Provide the [X, Y] coordinate of the cell's center where the given text is located.  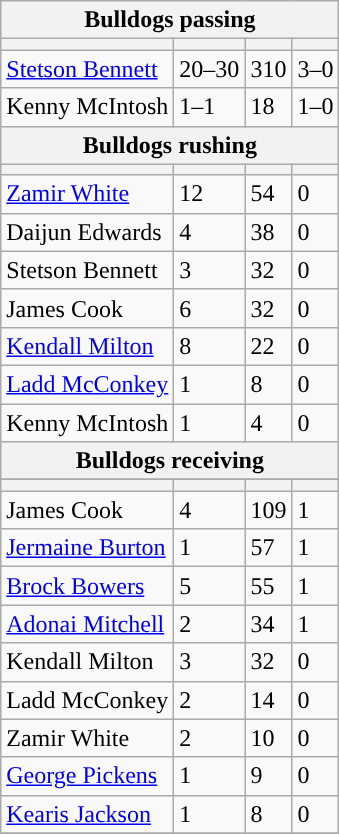
Bulldogs passing [170, 20]
18 [268, 107]
55 [268, 586]
George Pickens [88, 776]
6 [210, 308]
Kearis Jackson [88, 814]
20–30 [210, 69]
Bulldogs receiving [170, 461]
12 [210, 194]
14 [268, 700]
38 [268, 232]
10 [268, 738]
57 [268, 548]
22 [268, 346]
34 [268, 624]
Bulldogs rushing [170, 145]
109 [268, 510]
9 [268, 776]
Brock Bowers [88, 586]
1–1 [210, 107]
5 [210, 586]
310 [268, 69]
3–0 [316, 69]
Daijun Edwards [88, 232]
54 [268, 194]
1–0 [316, 107]
Jermaine Burton [88, 548]
Adonai Mitchell [88, 624]
